For the text-containing cell, return its midpoint in [x, y] coordinate format. 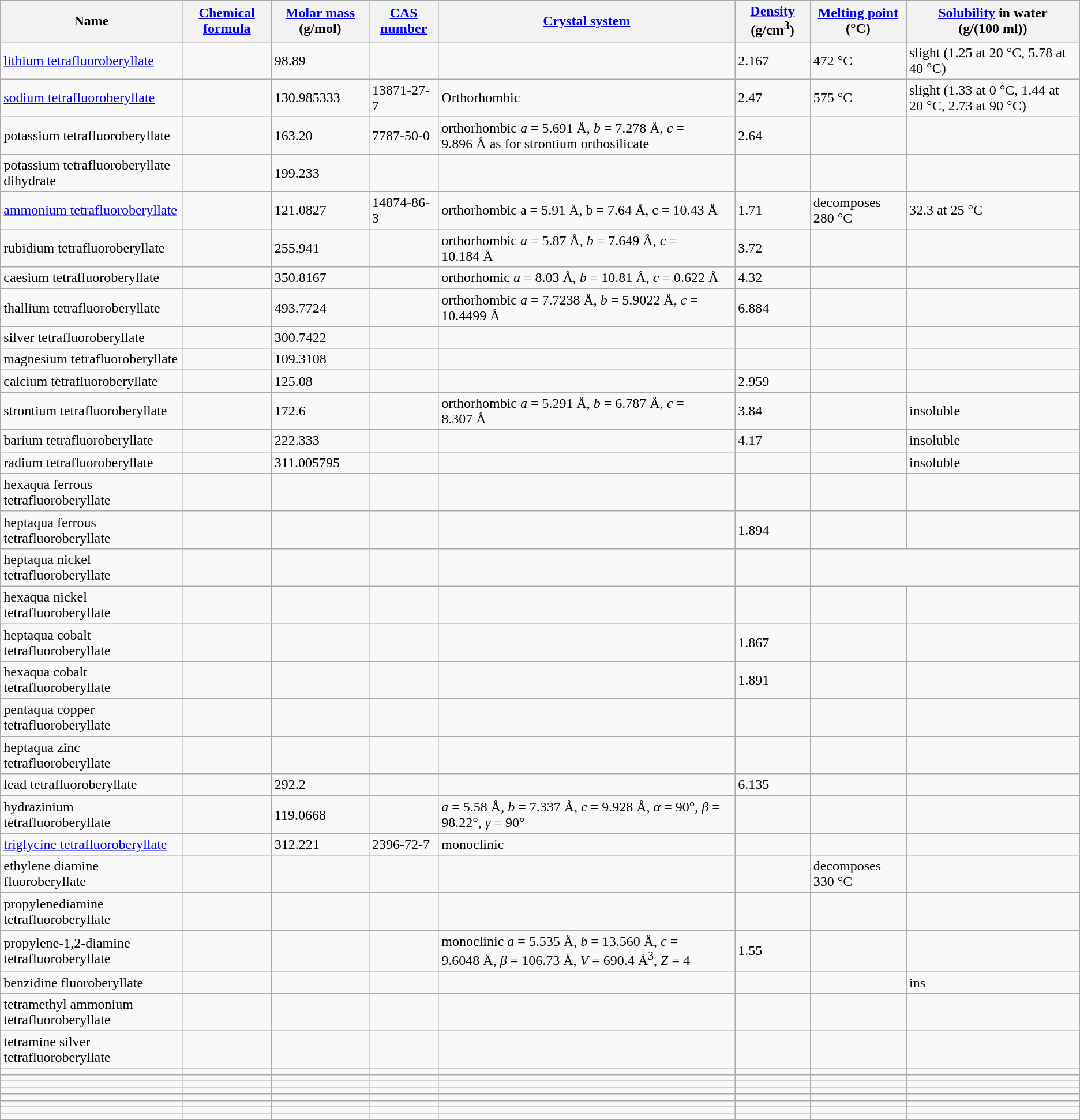
caesium tetrafluoroberyllate [91, 278]
lead tetrafluoroberyllate [91, 785]
a = 5.58 Å, b = 7.337 Å, c = 9.928 Å, α = 90°, β = 98.22°, γ = 90° [587, 814]
slight (1.33 at 0 °C, 1.44 at 20 °C, 2.73 at 90 °C) [993, 98]
172.6 [320, 411]
222.333 [320, 441]
magnesium tetrafluoroberyllate [91, 359]
Orthorhombic [587, 98]
triglycine tetrafluoroberyllate [91, 844]
Melting point (°C) [858, 21]
hexaqua cobalt tetrafluoroberyllate [91, 679]
potassium tetrafluoroberyllate [91, 135]
Solubility in water(g/(100 ml)) [993, 21]
heptaqua zinc tetrafluoroberyllate [91, 756]
monoclinic a = 5.535 Å, b = 13.560 Å, c = 9.6048 Å, β = 106.73 Å, V = 690.4 Å3, Z = 4 [587, 951]
350.8167 [320, 278]
CAS number [404, 21]
130.985333 [320, 98]
493.7724 [320, 308]
4.17 [772, 441]
monoclinic [587, 844]
lithium tetrafluoroberyllate [91, 60]
1.71 [772, 211]
propylene-1,2-diamine tetrafluoroberyllate [91, 951]
163.20 [320, 135]
benzidine fluoroberyllate [91, 983]
2396-72-7 [404, 844]
tetramine silver tetrafluoroberyllate [91, 1050]
312.221 [320, 844]
1.891 [772, 679]
255.941 [320, 248]
decomposes 330 °C [858, 874]
pentaqua copper tetrafluoroberyllate [91, 717]
radium tetrafluoroberyllate [91, 463]
472 °C [858, 60]
6.135 [772, 785]
1.55 [772, 951]
orthorhombic a = 5.291 Å, b = 6.787 Å, c = 8.307 Å [587, 411]
119.0668 [320, 814]
Density (g/cm3) [772, 21]
hexaqua ferrous tetrafluoroberyllate [91, 493]
propylenediamine tetrafluoroberyllate [91, 911]
heptaqua nickel tetrafluoroberyllate [91, 567]
heptaqua cobalt tetrafluoroberyllate [91, 642]
6.884 [772, 308]
32.3 at 25 °C [993, 211]
4.32 [772, 278]
311.005795 [320, 463]
ethylene diamine fluoroberyllate [91, 874]
2.167 [772, 60]
2.47 [772, 98]
hydrazinium tetrafluoroberyllate [91, 814]
2.959 [772, 381]
orthorhombic a = 5.691 Å, b = 7.278 Å, c = 9.896 Å as for strontium orthosilicate [587, 135]
thallium tetrafluoroberyllate [91, 308]
13871-27-7 [404, 98]
potassium tetrafluoroberyllate dihydrate [91, 173]
Name [91, 21]
rubidium tetrafluoroberyllate [91, 248]
orthorhombic a = 7.7238 Å, b = 5.9022 Å, c = 10.4499 Å [587, 308]
ins [993, 983]
barium tetrafluoroberyllate [91, 441]
decomposes 280 °C [858, 211]
3.84 [772, 411]
Chemical formula [227, 21]
292.2 [320, 785]
calcium tetrafluoroberyllate [91, 381]
silver tetrafluoroberyllate [91, 337]
1.894 [772, 529]
109.3108 [320, 359]
2.64 [772, 135]
strontium tetrafluoroberyllate [91, 411]
Crystal system [587, 21]
Molar mass (g/mol) [320, 21]
7787-50-0 [404, 135]
orthorhombic a = 5.87 Å, b = 7.649 Å, c = 10.184 Å [587, 248]
3.72 [772, 248]
tetramethyl ammonium tetrafluoroberyllate [91, 1013]
slight (1.25 at 20 °C, 5.78 at 40 °C) [993, 60]
300.7422 [320, 337]
14874-86-3 [404, 211]
heptaqua ferrous tetrafluoroberyllate [91, 529]
575 °C [858, 98]
orthorhombic a = 5.91 Å, b = 7.64 Å, c = 10.43 Å [587, 211]
ammonium tetrafluoroberyllate [91, 211]
1.867 [772, 642]
125.08 [320, 381]
sodium tetrafluoroberyllate [91, 98]
orthorhomic a = 8.03 Å, b = 10.81 Å, c = 0.622 Å [587, 278]
98.89 [320, 60]
hexaqua nickel tetrafluoroberyllate [91, 604]
199.233 [320, 173]
121.0827 [320, 211]
